Identify which cell holds the provided text, then report its [X, Y] central coordinate. 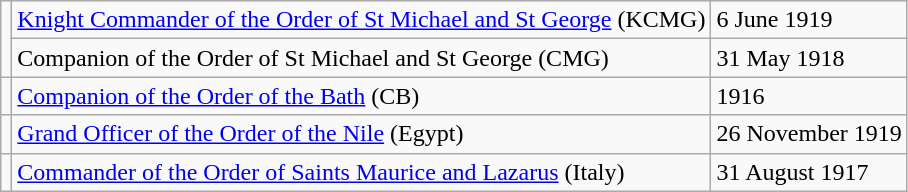
Companion of the Order of the Bath (CB) [362, 96]
26 November 1919 [809, 134]
Companion of the Order of St Michael and St George (CMG) [362, 58]
Commander of the Order of Saints Maurice and Lazarus (Italy) [362, 172]
31 August 1917 [809, 172]
1916 [809, 96]
6 June 1919 [809, 20]
31 May 1918 [809, 58]
Knight Commander of the Order of St Michael and St George (KCMG) [362, 20]
Grand Officer of the Order of the Nile (Egypt) [362, 134]
